For the text-containing cell, return its midpoint in [x, y] coordinate format. 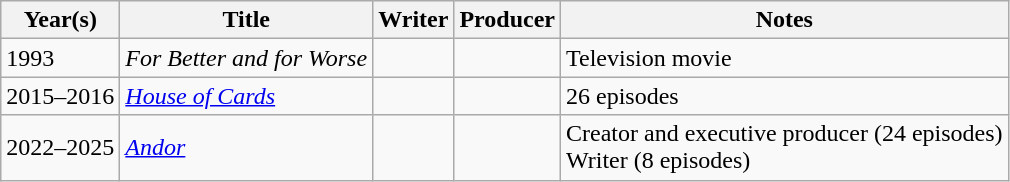
Television movie [785, 58]
Title [246, 20]
Writer [414, 20]
26 episodes [785, 96]
Notes [785, 20]
Andor [246, 148]
House of Cards [246, 96]
For Better and for Worse [246, 58]
Creator and executive producer (24 episodes)Writer (8 episodes) [785, 148]
1993 [60, 58]
2015–2016 [60, 96]
2022–2025 [60, 148]
Producer [508, 20]
Year(s) [60, 20]
